Pinpoint the cell where the given text exists, returning its (x, y) midpoint coordinate. 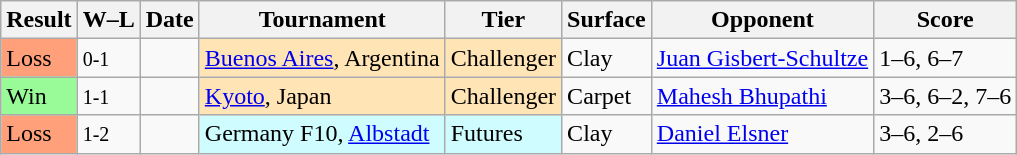
Germany F10, Albstadt (322, 134)
3–6, 2–6 (946, 134)
Futures (503, 134)
W–L (108, 20)
Juan Gisbert-Schultze (762, 58)
1-1 (108, 96)
Result (39, 20)
0-1 (108, 58)
Tier (503, 20)
Score (946, 20)
3–6, 6–2, 7–6 (946, 96)
Win (39, 96)
Surface (607, 20)
Buenos Aires, Argentina (322, 58)
Daniel Elsner (762, 134)
Carpet (607, 96)
Mahesh Bhupathi (762, 96)
Tournament (322, 20)
1-2 (108, 134)
Kyoto, Japan (322, 96)
1–6, 6–7 (946, 58)
Date (170, 20)
Opponent (762, 20)
